Search for the cell housing the specified text and yield its (X, Y) center coordinate. 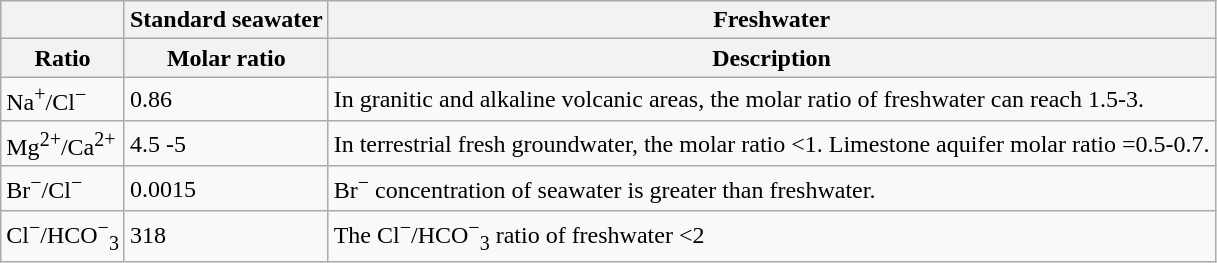
Cl−/HCO−3 (63, 236)
Standard seawater (226, 20)
In granitic and alkaline volcanic areas, the molar ratio of freshwater can reach 1.5-3. (772, 100)
318 (226, 236)
Br−/Cl− (63, 188)
Br− concentration of seawater is greater than freshwater. (772, 188)
Na+/Cl− (63, 100)
0.86 (226, 100)
4.5 -5 (226, 144)
The Cl−/HCO−3 ratio of freshwater <2 (772, 236)
Description (772, 58)
Mg2+/Ca2+ (63, 144)
In terrestrial fresh groundwater, the molar ratio <1. Limestone aquifer molar ratio =0.5-0.7. (772, 144)
0.0015 (226, 188)
Freshwater (772, 20)
Molar ratio (226, 58)
Ratio (63, 58)
